Capture the cell that displays the provided text and extract its [X, Y] central coordinate. 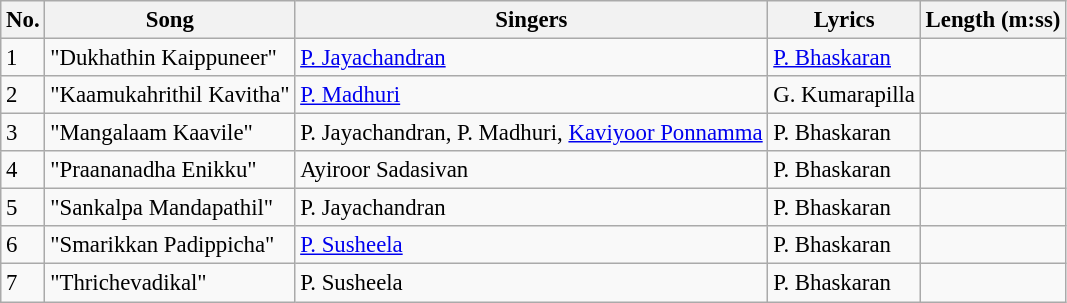
"Sankalpa Mandapathil" [170, 208]
"Dukhathin Kaippuneer" [170, 58]
7 [23, 283]
4 [23, 170]
3 [23, 133]
No. [23, 20]
2 [23, 95]
Lyrics [844, 20]
"Smarikkan Padippicha" [170, 245]
5 [23, 208]
Singers [532, 20]
"Thrichevadikal" [170, 283]
"Praananadha Enikku" [170, 170]
Ayiroor Sadasivan [532, 170]
"Mangalaam Kaavile" [170, 133]
Song [170, 20]
1 [23, 58]
6 [23, 245]
"Kaamukahrithil Kavitha" [170, 95]
P. Madhuri [532, 95]
P. Jayachandran, P. Madhuri, Kaviyoor Ponnamma [532, 133]
G. Kumarapilla [844, 95]
Length (m:ss) [992, 20]
